Locate the cell with the specified text and output its [x, y] center coordinate. 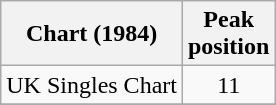
UK Singles Chart [92, 85]
Peakposition [228, 34]
Chart (1984) [92, 34]
11 [228, 85]
